Return the (X, Y) coordinate for the center point of the cell that contains the specified text.  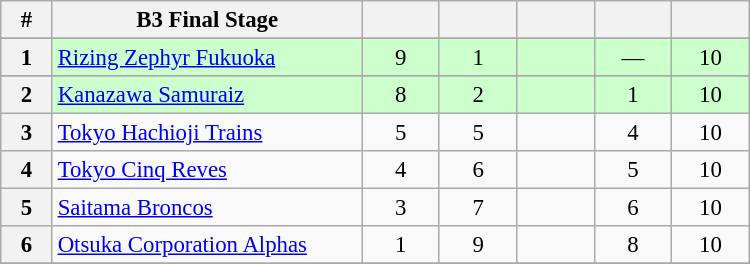
7 (478, 208)
Rizing Zephyr Fukuoka (207, 58)
— (632, 58)
Saitama Broncos (207, 208)
Tokyo Hachioji Trains (207, 133)
Kanazawa Samuraiz (207, 95)
# (27, 20)
Tokyo Cinq Reves (207, 170)
Otsuka Corporation Alphas (207, 245)
B3 Final Stage (207, 20)
